Output the [X, Y] coordinate of the center of the cell containing the given text.  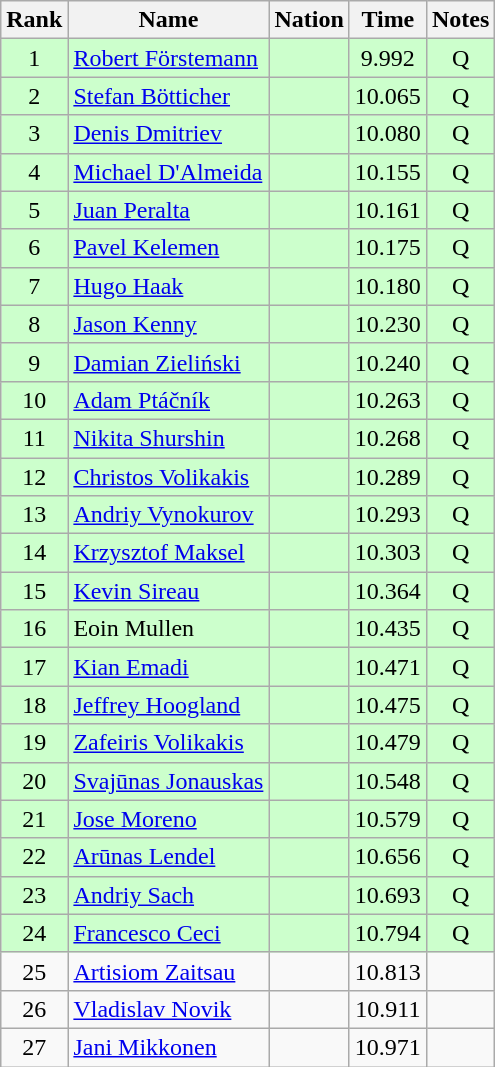
Notes [460, 20]
10.579 [388, 819]
8 [34, 324]
Artisiom Zaitsau [168, 971]
10.656 [388, 857]
10.471 [388, 667]
Krzysztof Maksel [168, 553]
Francesco Ceci [168, 933]
Nation [309, 20]
Svajūnas Jonauskas [168, 781]
26 [34, 1009]
10.911 [388, 1009]
Robert Förstemann [168, 58]
Jani Mikkonen [168, 1047]
6 [34, 248]
10 [34, 400]
16 [34, 629]
23 [34, 895]
17 [34, 667]
Eoin Mullen [168, 629]
10.479 [388, 743]
Jeffrey Hoogland [168, 705]
10.155 [388, 172]
Kian Emadi [168, 667]
10.065 [388, 96]
Andriy Sach [168, 895]
Vladislav Novik [168, 1009]
24 [34, 933]
Damian Zieliński [168, 362]
9 [34, 362]
Nikita Shurshin [168, 438]
25 [34, 971]
Andriy Vynokurov [168, 515]
10.161 [388, 210]
11 [34, 438]
14 [34, 553]
10.475 [388, 705]
10.268 [388, 438]
12 [34, 477]
Jose Moreno [168, 819]
Juan Peralta [168, 210]
15 [34, 591]
13 [34, 515]
2 [34, 96]
10.435 [388, 629]
20 [34, 781]
Zafeiris Volikakis [168, 743]
Arūnas Lendel [168, 857]
1 [34, 58]
10.080 [388, 134]
5 [34, 210]
10.230 [388, 324]
Hugo Haak [168, 286]
10.813 [388, 971]
3 [34, 134]
Christos Volikakis [168, 477]
10.180 [388, 286]
Denis Dmitriev [168, 134]
27 [34, 1047]
10.794 [388, 933]
10.263 [388, 400]
21 [34, 819]
10.293 [388, 515]
10.548 [388, 781]
Jason Kenny [168, 324]
Kevin Sireau [168, 591]
10.289 [388, 477]
18 [34, 705]
22 [34, 857]
9.992 [388, 58]
10.693 [388, 895]
10.364 [388, 591]
Stefan Bötticher [168, 96]
Rank [34, 20]
Name [168, 20]
4 [34, 172]
10.971 [388, 1047]
Pavel Kelemen [168, 248]
19 [34, 743]
7 [34, 286]
Michael D'Almeida [168, 172]
10.240 [388, 362]
Adam Ptáčník [168, 400]
10.175 [388, 248]
10.303 [388, 553]
Time [388, 20]
